Locate the cell with the specified text and output its (X, Y) center coordinate. 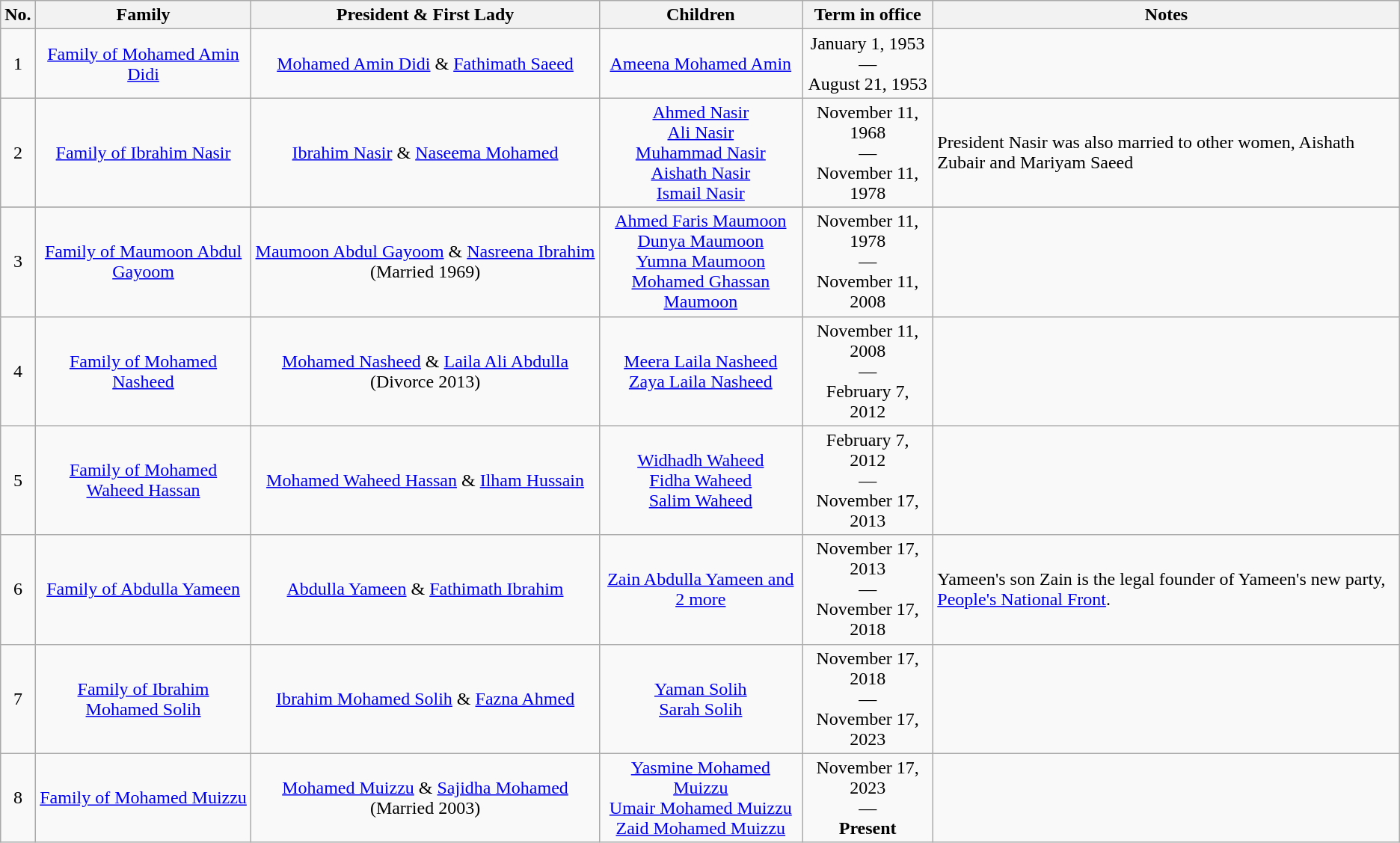
November 11, 1968—November 11, 1978 (868, 153)
November 11, 1978—November 11, 2008 (868, 262)
Family of Abdulla Yameen (144, 589)
6 (18, 589)
Family of Ibrahim Nasir (144, 153)
November 17, 2023—Present (868, 797)
Ahmed NasirAli NasirMuhammad NasirAishath NasirIsmail Nasir (700, 153)
1 (18, 64)
Mohamed Waheed Hassan & Ilham Hussain (425, 480)
Mohamed Muizzu & Sajidha Mohamed (Married 2003) (425, 797)
Family of Maumoon Abdul Gayoom (144, 262)
Family of Mohamed Muizzu (144, 797)
November 17, 2013—November 17, 2018 (868, 589)
Yasmine Mohamed MuizzuUmair Mohamed MuizzuZaid Mohamed Muizzu (700, 797)
Ahmed Faris MaumoonDunya MaumoonYumna MaumoonMohamed Ghassan Maumoon (700, 262)
Notes (1167, 15)
7 (18, 699)
2 (18, 153)
Yameen's son Zain is the legal founder of Yameen's new party, People's National Front. (1167, 589)
February 7, 2012—November 17, 2013 (868, 480)
Family of Mohamed Waheed Hassan (144, 480)
Mohamed Amin Didi & Fathimath Saeed (425, 64)
Children (700, 15)
President Nasir was also married to other women, Aishath Zubair and Mariyam Saeed (1167, 153)
Term in office (868, 15)
Ibrahim Nasir & Naseema Mohamed (425, 153)
Ameena Mohamed Amin (700, 64)
5 (18, 480)
Family of Mohamed Nasheed (144, 371)
Family of Ibrahim Mohamed Solih (144, 699)
No. (18, 15)
Meera Laila NasheedZaya Laila Nasheed (700, 371)
Family (144, 15)
4 (18, 371)
Ibrahim Mohamed Solih & Fazna Ahmed (425, 699)
Yaman SolihSarah Solih (700, 699)
3 (18, 262)
Abdulla Yameen & Fathimath Ibrahim (425, 589)
Family of Mohamed Amin Didi (144, 64)
January 1, 1953—August 21, 1953 (868, 64)
Mohamed Nasheed & Laila Ali Abdulla (Divorce 2013) (425, 371)
November 11, 2008—February 7, 2012 (868, 371)
8 (18, 797)
Zain Abdulla Yameen and 2 more (700, 589)
Maumoon Abdul Gayoom & Nasreena Ibrahim (Married 1969) (425, 262)
November 17, 2018—November 17, 2023 (868, 699)
Widhadh WaheedFidha WaheedSalim Waheed (700, 480)
President & First Lady (425, 15)
